Pinpoint the cell where the given text exists, returning its (X, Y) midpoint coordinate. 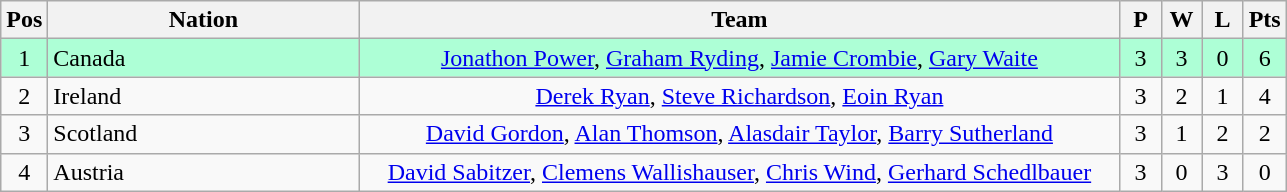
David Gordon, Alan Thomson, Alasdair Taylor, Barry Sutherland (740, 134)
Derek Ryan, Steve Richardson, Eoin Ryan (740, 96)
Pts (1264, 20)
6 (1264, 58)
Team (740, 20)
Scotland (204, 134)
Ireland (204, 96)
P (1140, 20)
W (1182, 20)
Austria (204, 172)
Nation (204, 20)
Jonathon Power, Graham Ryding, Jamie Crombie, Gary Waite (740, 58)
Canada (204, 58)
David Sabitzer, Clemens Wallishauser, Chris Wind, Gerhard Schedlbauer (740, 172)
L (1222, 20)
Pos (24, 20)
